Output the [X, Y] coordinate of the center of the cell containing the given text.  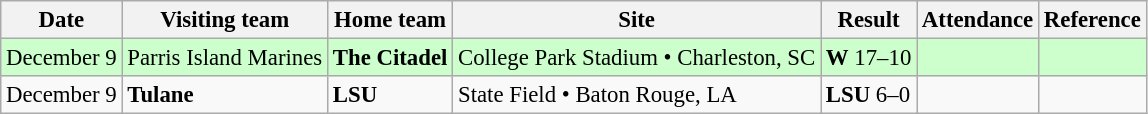
LSU 6–0 [869, 95]
Visiting team [224, 20]
Result [869, 20]
Reference [1093, 20]
LSU [390, 95]
The Citadel [390, 58]
Home team [390, 20]
Site [637, 20]
W 17–10 [869, 58]
Date [62, 20]
Attendance [978, 20]
College Park Stadium • Charleston, SC [637, 58]
Parris Island Marines [224, 58]
Tulane [224, 95]
State Field • Baton Rouge, LA [637, 95]
